From the cell containing the given text, extract its center point as [x, y] coordinate. 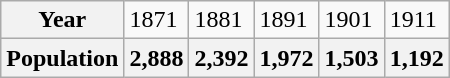
2,392 [222, 58]
1901 [352, 20]
2,888 [156, 58]
1,972 [286, 58]
1881 [222, 20]
Year [62, 20]
1871 [156, 20]
1,503 [352, 58]
1891 [286, 20]
Population [62, 58]
1,192 [416, 58]
1911 [416, 20]
